Output the (x, y) coordinate of the center of the cell containing the given text.  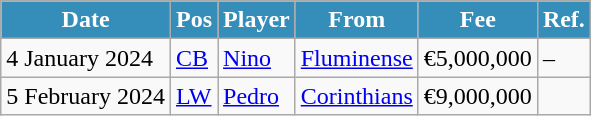
Pos (194, 20)
5 February 2024 (86, 96)
Player (257, 20)
From (356, 20)
€5,000,000 (478, 58)
€9,000,000 (478, 96)
Date (86, 20)
Ref. (564, 20)
Fluminense (356, 58)
Corinthians (356, 96)
Pedro (257, 96)
Nino (257, 58)
Fee (478, 20)
LW (194, 96)
– (564, 58)
4 January 2024 (86, 58)
CB (194, 58)
